From the cell containing the given text, extract its center point as [X, Y] coordinate. 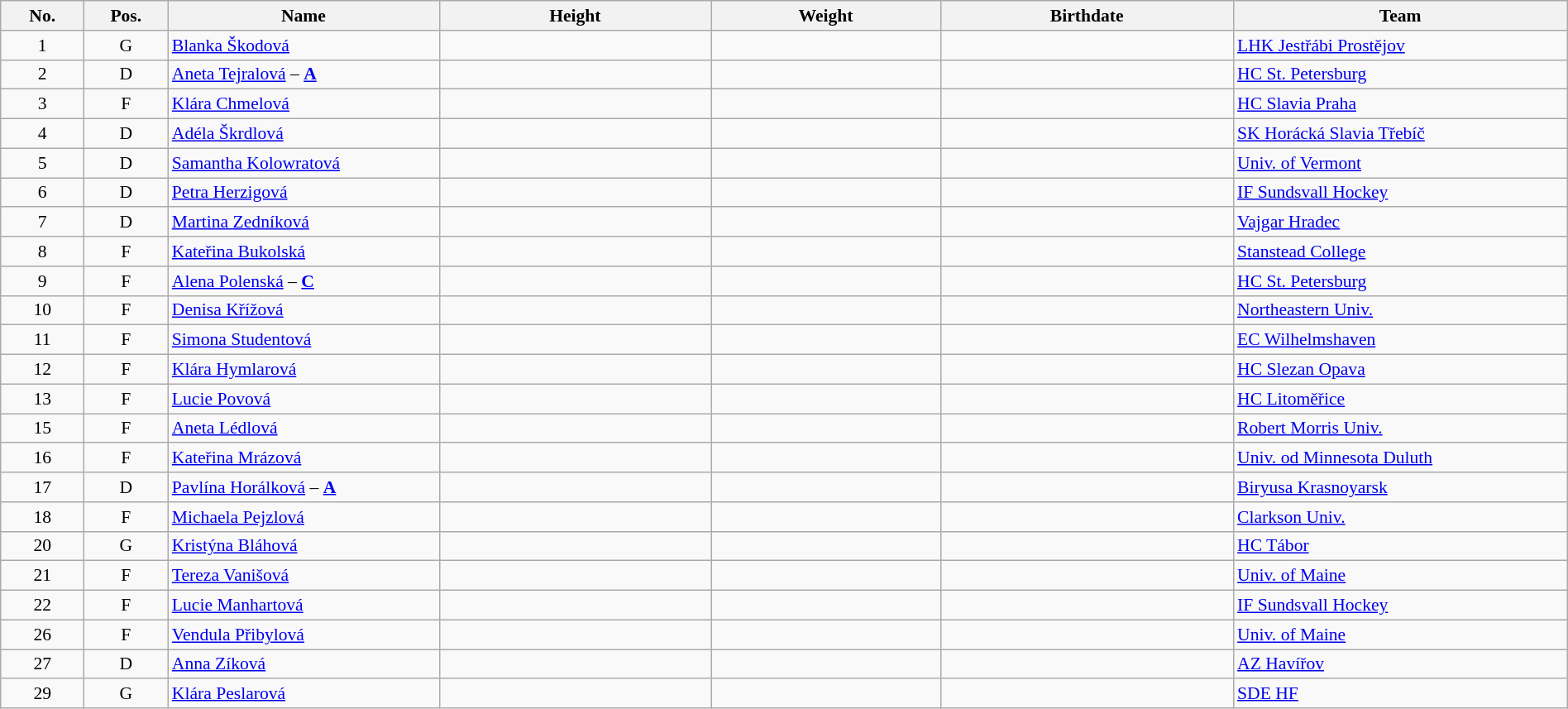
Alena Polenská – C [304, 281]
12 [43, 370]
Samantha Kolowratová [304, 163]
Adéla Škrdlová [304, 134]
Weight [826, 16]
Klára Peslarová [304, 694]
No. [43, 16]
Blanka Škodová [304, 46]
21 [43, 576]
15 [43, 429]
10 [43, 310]
16 [43, 458]
26 [43, 635]
HC Tábor [1400, 546]
Tereza Vanišová [304, 576]
Pos. [126, 16]
7 [43, 223]
5 [43, 163]
HC Litoměřice [1400, 399]
Klára Hymlarová [304, 370]
29 [43, 694]
11 [43, 340]
EC Wilhelmshaven [1400, 340]
Lucie Manhartová [304, 606]
Kateřina Bukolská [304, 252]
Aneta Lédlová [304, 429]
1 [43, 46]
Team [1400, 16]
9 [43, 281]
Anna Zíková [304, 664]
Birthdate [1087, 16]
Biryusa Krasnoyarsk [1400, 487]
Robert Morris Univ. [1400, 429]
Univ. of Vermont [1400, 163]
SK Horácká Slavia Třebíč [1400, 134]
LHK Jestřábi Prostějov [1400, 46]
Simona Studentová [304, 340]
22 [43, 606]
Michaela Pejzlová [304, 517]
18 [43, 517]
27 [43, 664]
Vajgar Hradec [1400, 223]
20 [43, 546]
13 [43, 399]
17 [43, 487]
Petra Herzigová [304, 193]
Lucie Povová [304, 399]
Clarkson Univ. [1400, 517]
SDE HF [1400, 694]
Northeastern Univ. [1400, 310]
Martina Zedníková [304, 223]
AZ Havířov [1400, 664]
Denisa Křížová [304, 310]
Name [304, 16]
Kateřina Mrázová [304, 458]
6 [43, 193]
Kristýna Bláhová [304, 546]
Height [575, 16]
Vendula Přibylová [304, 635]
8 [43, 252]
HC Slavia Praha [1400, 104]
HC Slezan Opava [1400, 370]
Aneta Tejralová – A [304, 74]
Pavlína Horálková – A [304, 487]
2 [43, 74]
Univ. od Minnesota Duluth [1400, 458]
Klára Chmelová [304, 104]
3 [43, 104]
Stanstead College [1400, 252]
4 [43, 134]
